Pinpoint the cell where the given text exists, returning its [X, Y] midpoint coordinate. 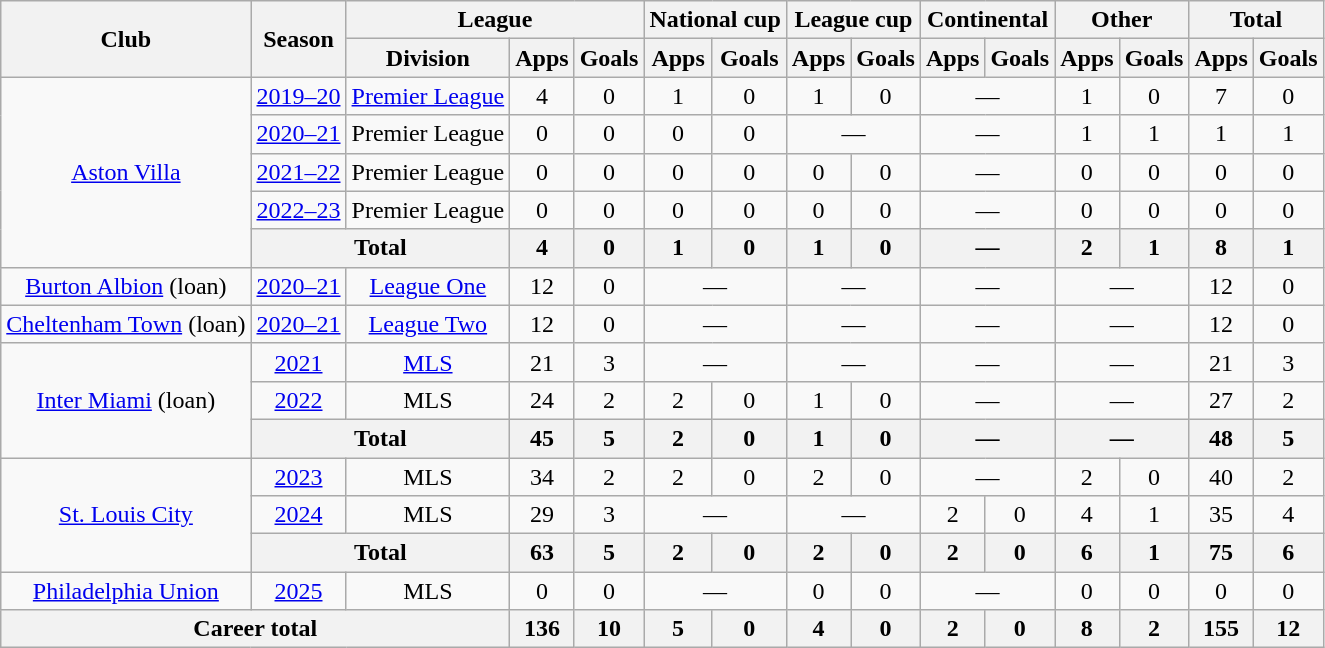
136 [542, 629]
155 [1221, 629]
Philadelphia Union [126, 591]
2021 [298, 362]
Club [126, 39]
45 [542, 438]
75 [1221, 553]
Division [428, 58]
Burton Albion (loan) [126, 286]
63 [542, 553]
Other [1122, 20]
2023 [298, 477]
League One [428, 286]
35 [1221, 515]
2022–23 [298, 210]
24 [542, 400]
Career total [256, 629]
10 [609, 629]
League [495, 20]
National cup [715, 20]
7 [1221, 96]
29 [542, 515]
27 [1221, 400]
Cheltenham Town (loan) [126, 324]
2021–22 [298, 172]
Continental [987, 20]
40 [1221, 477]
Season [298, 39]
48 [1221, 438]
2022 [298, 400]
St. Louis City [126, 515]
Aston Villa [126, 172]
2019–20 [298, 96]
2024 [298, 515]
League cup [853, 20]
League Two [428, 324]
34 [542, 477]
Inter Miami (loan) [126, 400]
2025 [298, 591]
